Identify which cell holds the provided text, then report its [X, Y] central coordinate. 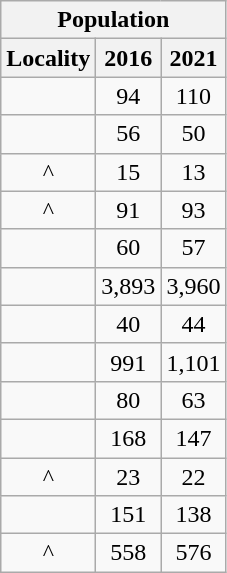
138 [194, 515]
151 [128, 515]
23 [128, 477]
93 [194, 210]
91 [128, 210]
40 [128, 324]
3,893 [128, 286]
57 [194, 248]
558 [128, 553]
60 [128, 248]
1,101 [194, 362]
168 [128, 438]
2016 [128, 58]
22 [194, 477]
15 [128, 172]
147 [194, 438]
13 [194, 172]
110 [194, 96]
50 [194, 134]
63 [194, 400]
Population [114, 20]
2021 [194, 58]
56 [128, 134]
80 [128, 400]
Locality [48, 58]
991 [128, 362]
44 [194, 324]
576 [194, 553]
3,960 [194, 286]
94 [128, 96]
